Search for the cell housing the specified text and yield its (X, Y) center coordinate. 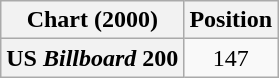
147 (231, 58)
Position (231, 20)
Chart (2000) (92, 20)
US Billboard 200 (92, 58)
